Provide the [x, y] coordinate of the cell's center where the given text is located.  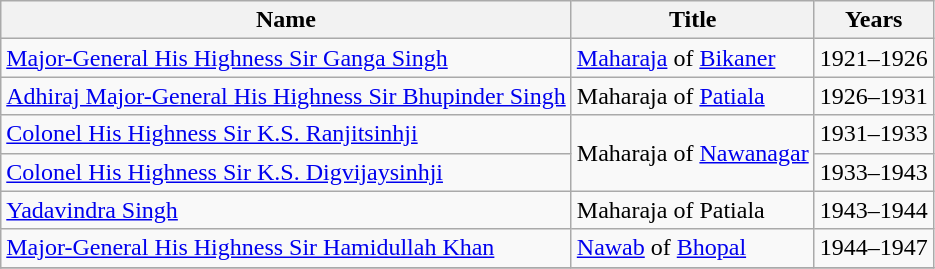
Nawab of Bhopal [692, 248]
Yadavindra Singh [286, 210]
Years [874, 20]
1931–1933 [874, 134]
Colonel His Highness Sir K.S. Digvijaysinhji [286, 172]
Maharaja of Nawanagar [692, 153]
Title [692, 20]
1944–1947 [874, 248]
Colonel His Highness Sir K.S. Ranjitsinhji [286, 134]
Major-General His Highness Sir Hamidullah Khan [286, 248]
1943–1944 [874, 210]
Major-General His Highness Sir Ganga Singh [286, 58]
1926–1931 [874, 96]
Maharaja of Bikaner [692, 58]
1921–1926 [874, 58]
Name [286, 20]
1933–1943 [874, 172]
Adhiraj Major-General His Highness Sir Bhupinder Singh [286, 96]
